Scan for the cell matching the given text and deliver its [X, Y] coordinate at center. 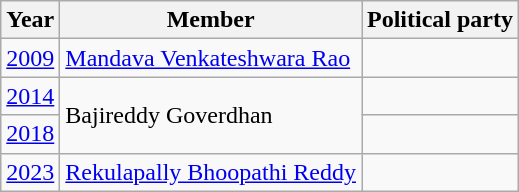
Bajireddy Goverdhan [211, 115]
Political party [440, 20]
2009 [30, 58]
Rekulapally Bhoopathi Reddy [211, 172]
Member [211, 20]
2018 [30, 134]
2023 [30, 172]
2014 [30, 96]
Year [30, 20]
Mandava Venkateshwara Rao [211, 58]
